Locate the cell with the specified text and output its (x, y) center coordinate. 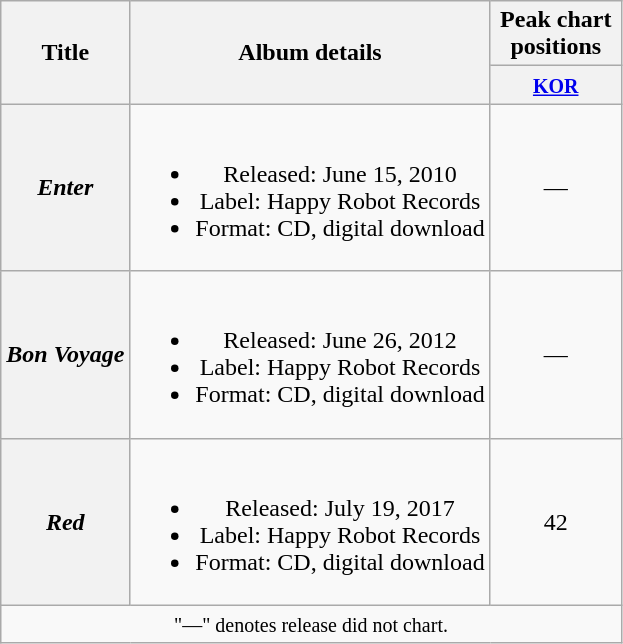
Bon Voyage (66, 354)
Title (66, 52)
Album details (310, 52)
Peak chart positions (556, 34)
Enter (66, 188)
"—" denotes release did not chart. (312, 624)
Released: July 19, 2017Label: Happy Robot RecordsFormat: CD, digital download (310, 522)
Released: June 26, 2012Label: Happy Robot RecordsFormat: CD, digital download (310, 354)
Released: June 15, 2010Label: Happy Robot RecordsFormat: CD, digital download (310, 188)
42 (556, 522)
Red (66, 522)
KOR (556, 85)
